Identify which cell holds the provided text, then report its [x, y] central coordinate. 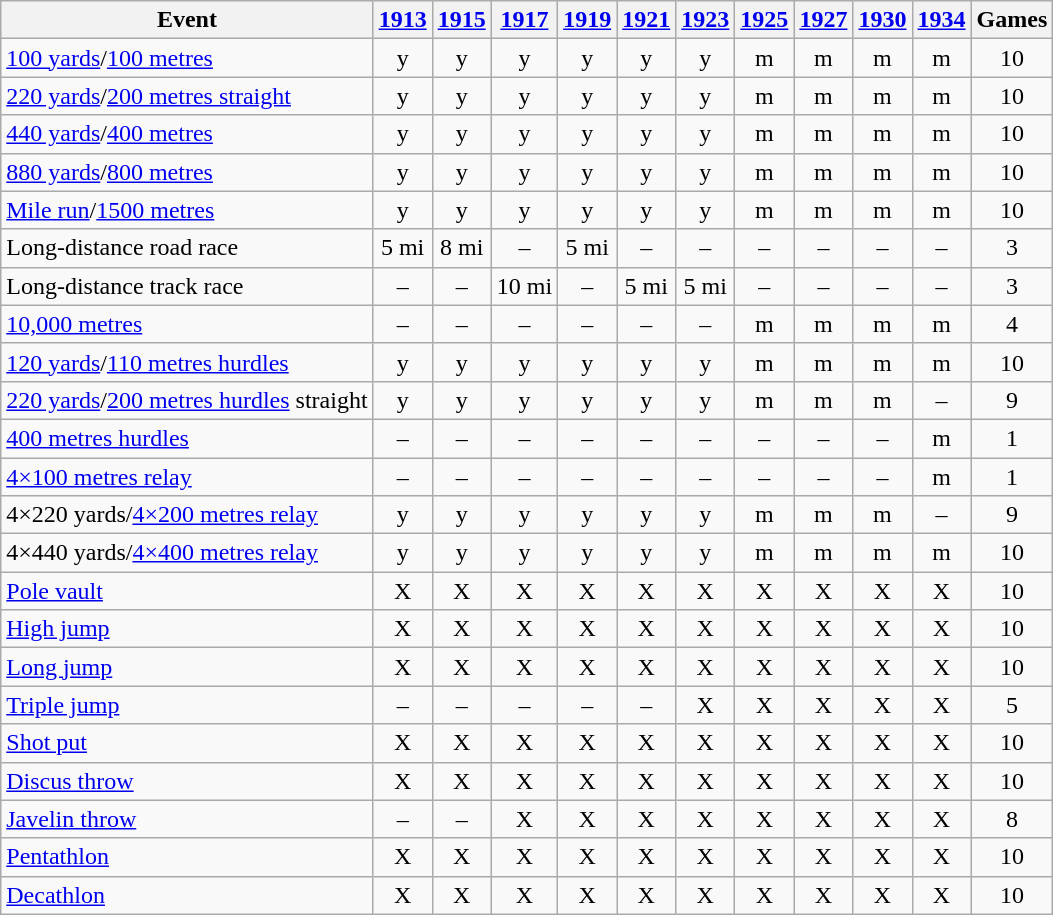
10 mi [524, 286]
440 yards/400 metres [187, 134]
1917 [524, 20]
400 metres hurdles [187, 438]
Games [1012, 20]
1934 [942, 20]
Javelin throw [187, 819]
120 yards/110 metres hurdles [187, 362]
Event [187, 20]
4×100 metres relay [187, 477]
4 [1012, 324]
1930 [882, 20]
1921 [646, 20]
Long jump [187, 667]
8 mi [462, 248]
4×440 yards/4×400 metres relay [187, 553]
1923 [706, 20]
Decathlon [187, 895]
220 yards/200 metres hurdles straight [187, 400]
1913 [402, 20]
880 yards/800 metres [187, 172]
Shot put [187, 743]
High jump [187, 629]
10,000 metres [187, 324]
Long-distance track race [187, 286]
1919 [588, 20]
220 yards/200 metres straight [187, 96]
Mile run/1500 metres [187, 210]
8 [1012, 819]
Pentathlon [187, 857]
1925 [764, 20]
100 yards/100 metres [187, 58]
1927 [824, 20]
1915 [462, 20]
Triple jump [187, 705]
Long-distance road race [187, 248]
5 [1012, 705]
Discus throw [187, 781]
Pole vault [187, 591]
4×220 yards/4×200 metres relay [187, 515]
